Scan for the cell matching the given text and deliver its [x, y] coordinate at center. 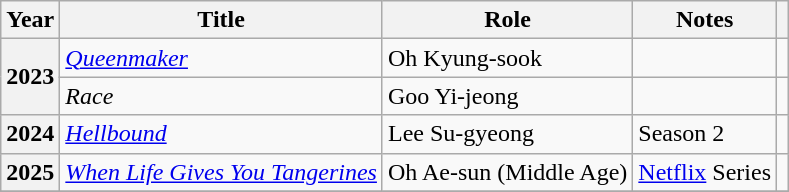
Title [222, 20]
Year [30, 20]
2024 [30, 134]
Queenmaker [222, 58]
Netflix Series [705, 172]
Oh Kyung-sook [507, 58]
Notes [705, 20]
2025 [30, 172]
Goo Yi-jeong [507, 96]
Role [507, 20]
Season 2 [705, 134]
Oh Ae-sun (Middle Age) [507, 172]
Race [222, 96]
When Life Gives You Tangerines [222, 172]
Lee Su-gyeong [507, 134]
Hellbound [222, 134]
2023 [30, 77]
